From the cell containing the given text, extract its center point as [x, y] coordinate. 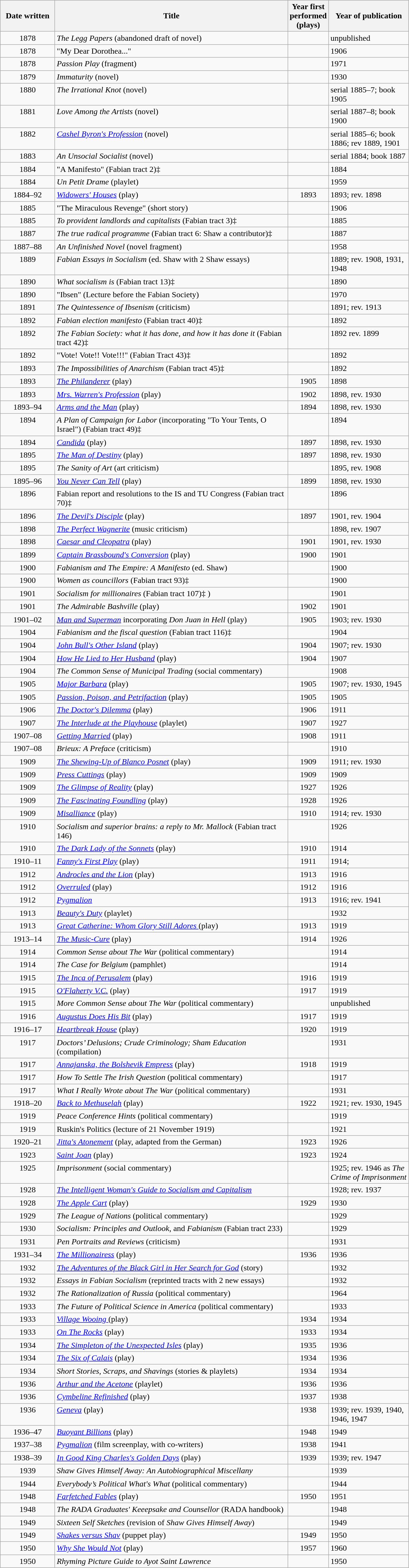
Doctors’ Delusions; Crude Criminology; Sham Education (compilation) [171, 1047]
Immaturity (novel) [171, 77]
Un Petit Drame (playlet) [171, 182]
Fabianism and the fiscal question (Fabian tract 116)‡ [171, 632]
Misalliance (play) [171, 813]
Essays in Fabian Socialism (reprinted tracts with 2 new essays) [171, 1280]
1911; rev. 1930 [369, 762]
Man and Superman incorporating Don Juan in Hell (play) [171, 619]
Rhyming Picture Guide to Ayot Saint Lawrence [171, 1561]
Common Sense about The War (political commentary) [171, 952]
1901, rev. 1904 [369, 516]
1907; rev. 1930 [369, 645]
The Six of Calais (play) [171, 1358]
Saint Joan (play) [171, 1155]
"A Manifesto" (Fabian tract 2)‡ [171, 169]
1914; [369, 861]
1928; rev. 1937 [369, 1190]
1939; rev. 1939, 1940, 1946, 1947 [369, 1414]
Imprisonment (social commentary) [171, 1173]
1921 [369, 1129]
1892 rev. 1899 [369, 338]
Date written [28, 16]
Farfetched Fables (play) [171, 1496]
The Music-Cure (play) [171, 939]
1907; rev. 1930, 1945 [369, 684]
Passion Play (fragment) [171, 64]
The League of Nations (political commentary) [171, 1216]
The Adventures of the Black Girl in Her Search for God (story) [171, 1267]
Everybody’s Political What's What (political commentary) [171, 1483]
In Good King Charles's Golden Days (play) [171, 1458]
The true radical programme (Fabian tract 6: Shaw a contributor)‡ [171, 234]
Heartbreak House (play) [171, 1029]
The Legg Papers (abandoned draft of novel) [171, 38]
Augustus Does His Bit (play) [171, 1016]
The Fabian Society: what it has done, and how it has done it (Fabian tract 42)‡ [171, 338]
1893–94 [28, 407]
Women as councillors (Fabian tract 93)‡ [171, 581]
Getting Married (play) [171, 736]
Ruskin's Politics (lecture of 21 November 1919) [171, 1129]
1920 [308, 1029]
What I Really Wrote about The War (political commentary) [171, 1090]
1925; rev. 1946 as The Crime of Imprisonment [369, 1173]
1931–34 [28, 1254]
1971 [369, 64]
Back to Methuselah (play) [171, 1103]
The Apple Cart (play) [171, 1203]
The Shewing-Up of Blanco Posnet (play) [171, 762]
1939; rev. 1947 [369, 1458]
1924 [369, 1155]
1883 [28, 156]
1960 [369, 1548]
1891; rev. 1913 [369, 307]
The Fascinating Foundling (play) [171, 800]
What socialism is (Fabian tract 13)‡ [171, 282]
The Devil's Disciple (play) [171, 516]
The Interlude at the Playhouse (playlet) [171, 723]
The Man of Destiny (play) [171, 455]
Sixteen Self Sketches (revision of Shaw Gives Himself Away) [171, 1522]
1970 [369, 295]
1898, rev. 1907 [369, 529]
Captain Brassbound's Conversion (play) [171, 555]
1937 [308, 1397]
Great Catherine: Whom Glory Still Adores (play) [171, 926]
Fabianism and The Empire: A Manifesto (ed. Shaw) [171, 568]
Jitta's Atonement (play, adapted from the German) [171, 1142]
The Dark Lady of the Sonnets (play) [171, 848]
Overruled (play) [171, 887]
"Ibsen" (Lecture before the Fabian Society) [171, 295]
The Doctor's Dilemma (play) [171, 710]
1889 [28, 264]
The Glimpse of Reality (play) [171, 787]
The Inca of Perusalem (play) [171, 978]
Short Stories, Scraps, and Shavings (stories & playlets) [171, 1371]
An Unfinished Novel (novel fragment) [171, 247]
Cymbeline Refinished (play) [171, 1397]
1880 [28, 94]
1921; rev. 1930, 1945 [369, 1103]
1879 [28, 77]
Socialism and superior brains: a reply to Mr. Mallock (Fabian tract 146) [171, 831]
The RADA Graduates' Keeepsake and Counsellor (RADA handbook) [171, 1509]
John Bull's Other Island (play) [171, 645]
Annajanska, the Bolshevik Empress (play) [171, 1064]
The Admirable Bashville (play) [171, 606]
The Philanderer (play) [171, 381]
1881 [28, 116]
1951 [369, 1496]
Socialism: Principles and Outlook, and Fabianism (Fabian tract 233) [171, 1229]
The Irrational Knot (novel) [171, 94]
1936–47 [28, 1432]
The Millionairess (play) [171, 1254]
Year of publication [369, 16]
Shaw Gives Himself Away: An Autobiographical Miscellany [171, 1471]
1895–96 [28, 481]
Buoyant Billions (play) [171, 1432]
Shakes versus Shav (puppet play) [171, 1535]
Pygmalion (film screenplay, with co-writers) [171, 1445]
1916; rev. 1941 [369, 900]
Candida (play) [171, 442]
1893; rev. 1898 [369, 195]
The Rationalization of Russia (political commentary) [171, 1293]
Widowers' Houses (play) [171, 195]
Passion, Poison, and Petrifaction (play) [171, 697]
Beauty's Duty (playlet) [171, 913]
Peace Conference Hints (political commentary) [171, 1116]
Mrs. Warren's Profession (play) [171, 394]
serial 1885–7; book 1905 [369, 94]
The Impossibilities of Anarchism (Fabian tract 45)‡ [171, 368]
1891 [28, 307]
Brieux: A Preface (criticism) [171, 749]
1910–11 [28, 861]
1957 [308, 1548]
The Quintessence of Ibsenism (criticism) [171, 307]
Fabian report and resolutions to the IS and TU Congress (Fabian tract 70)‡ [171, 499]
"Vote! Vote!! Vote!!!" (Fabian Tract 43)‡ [171, 355]
Arms and the Man (play) [171, 407]
1918–20 [28, 1103]
How To Settle The Irish Question (political commentary) [171, 1077]
serial 1887–8; book 1900 [369, 116]
1941 [369, 1445]
Fabian Essays in Socialism (ed. Shaw with 2 Shaw essays) [171, 264]
1916–17 [28, 1029]
1935 [308, 1345]
1920–21 [28, 1142]
On The Rocks (play) [171, 1332]
1938–39 [28, 1458]
Fanny's First Play (play) [171, 861]
1925 [28, 1173]
The Common Sense of Municipal Trading (social commentary) [171, 671]
"My Dear Dorothea..." [171, 51]
Press Cuttings (play) [171, 774]
Pen Portraits and Reviews (criticism) [171, 1242]
You Never Can Tell (play) [171, 481]
"The Miraculous Revenge" (short story) [171, 208]
Androcles and the Lion (play) [171, 874]
1918 [308, 1064]
serial 1884; book 1887 [369, 156]
1959 [369, 182]
Title [171, 16]
Socialism for millionaires (Fabian tract 107)‡ ) [171, 593]
1901, rev. 1930 [369, 542]
1903; rev. 1930 [369, 619]
1884–92 [28, 195]
The Future of Political Science in America (political commentary) [171, 1306]
1958 [369, 247]
1937–38 [28, 1445]
1887–88 [28, 247]
The Sanity of Art (art criticism) [171, 468]
serial 1885–6; book 1886; rev 1889, 1901 [369, 139]
Fabian election manifesto (Fabian tract 40)‡ [171, 320]
1922 [308, 1103]
Village Wooing (play) [171, 1319]
How He Lied to Her Husband (play) [171, 658]
Why She Would Not (play) [171, 1548]
The Perfect Wagnerite (music criticism) [171, 529]
More Common Sense about The War (political commentary) [171, 1003]
1882 [28, 139]
Geneva (play) [171, 1414]
Pygmalion [171, 900]
O'Flaherty V.C. (play) [171, 991]
The Intelligent Woman's Guide to Socialism and Capitalism [171, 1190]
Cashel Byron's Profession (novel) [171, 139]
Arthur and the Acetone (playlet) [171, 1384]
The Simpleton of the Unexpected Isles (play) [171, 1345]
1964 [369, 1293]
1913–14 [28, 939]
1914; rev. 1930 [369, 813]
Year first performed (plays) [308, 16]
Major Barbara (play) [171, 684]
To provident landlords and capitalists (Fabian tract 3)‡ [171, 221]
Love Among the Artists (novel) [171, 116]
An Unsocial Socialist (novel) [171, 156]
The Case for Belgium (pamphlet) [171, 965]
Caesar and Cleopatra (play) [171, 542]
1901–02 [28, 619]
1889; rev. 1908, 1931, 1948 [369, 264]
1895, rev. 1908 [369, 468]
A Plan of Campaign for Labor (incorporating "To Your Tents, O Israel") (Fabian tract 49)‡ [171, 425]
